From the cell containing the given text, extract its center point as (x, y) coordinate. 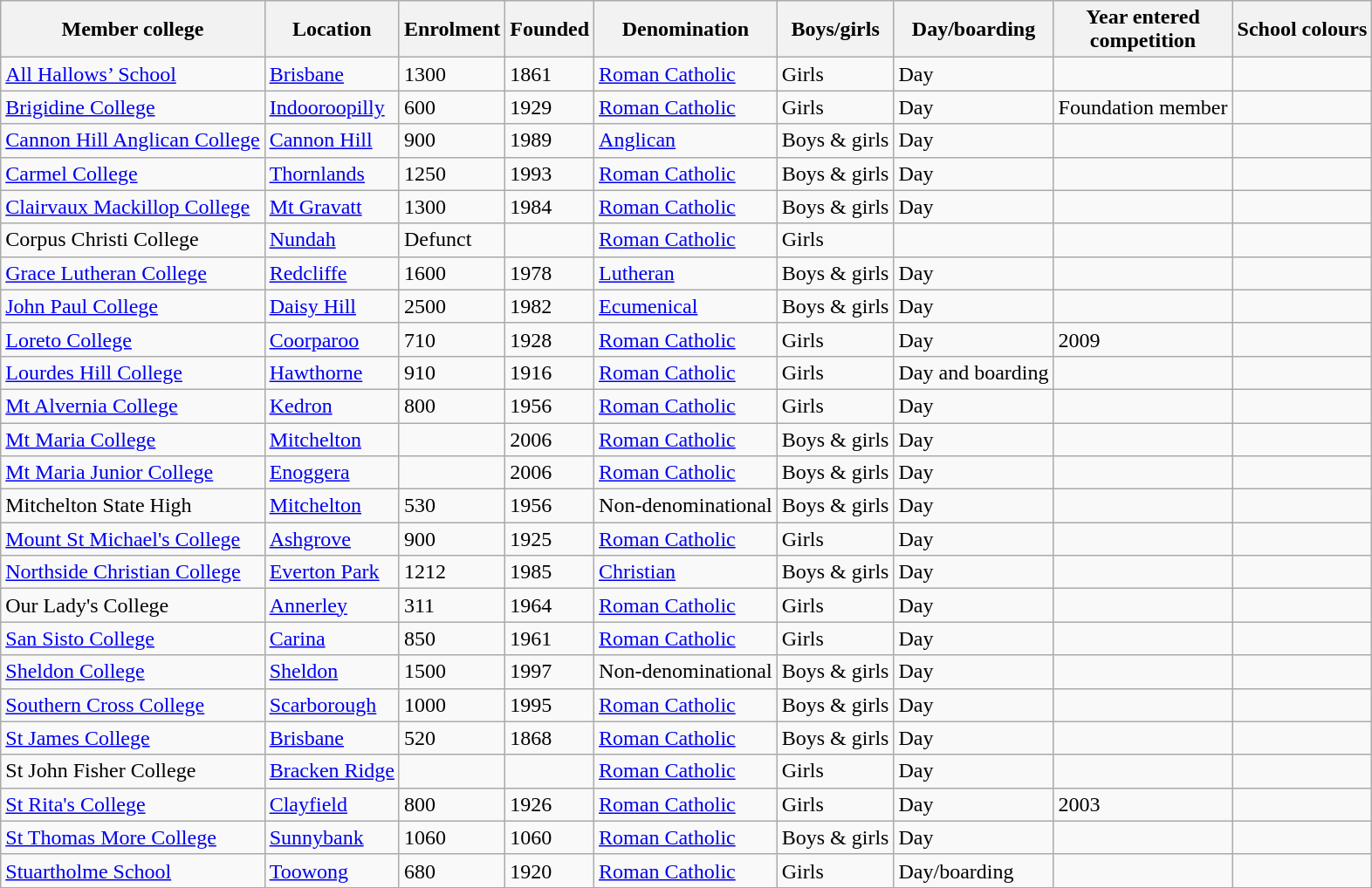
2003 (1143, 804)
1995 (550, 705)
1000 (452, 705)
John Paul College (133, 306)
Kedron (332, 406)
1861 (550, 74)
1250 (452, 174)
Founded (550, 30)
St Rita's College (133, 804)
680 (452, 871)
School colours (1302, 30)
Lutheran (686, 273)
2009 (1143, 339)
2500 (452, 306)
Enrolment (452, 30)
Mt Maria Junior College (133, 473)
1212 (452, 572)
850 (452, 639)
1929 (550, 107)
1868 (550, 738)
Year enteredcompetition (1143, 30)
Corpus Christi College (133, 240)
311 (452, 605)
Thornlands (332, 174)
Our Lady's College (133, 605)
Mt Gravatt (332, 207)
Ecumenical (686, 306)
Mt Alvernia College (133, 406)
Grace Lutheran College (133, 273)
Mt Maria College (133, 439)
1978 (550, 273)
1926 (550, 804)
Brigidine College (133, 107)
1997 (550, 672)
530 (452, 506)
Redcliffe (332, 273)
1925 (550, 539)
Mitchelton State High (133, 506)
Northside Christian College (133, 572)
Daisy Hill (332, 306)
Everton Park (332, 572)
Coorparoo (332, 339)
All Hallows’ School (133, 74)
Sunnybank (332, 837)
Boys/girls (835, 30)
San Sisto College (133, 639)
1964 (550, 605)
Cannon Hill (332, 140)
1916 (550, 372)
Christian (686, 572)
St James College (133, 738)
1993 (550, 174)
Location (332, 30)
Indooroopilly (332, 107)
Nundah (332, 240)
Loreto College (133, 339)
St John Fisher College (133, 771)
Day and boarding (974, 372)
Lourdes Hill College (133, 372)
1982 (550, 306)
Sheldon College (133, 672)
Foundation member (1143, 107)
1500 (452, 672)
Clayfield (332, 804)
Enoggera (332, 473)
520 (452, 738)
1920 (550, 871)
Member college (133, 30)
Hawthorne (332, 372)
Stuartholme School (133, 871)
Ashgrove (332, 539)
Scarborough (332, 705)
Denomination (686, 30)
Defunct (452, 240)
Anglican (686, 140)
600 (452, 107)
1600 (452, 273)
Bracken Ridge (332, 771)
710 (452, 339)
1928 (550, 339)
Toowong (332, 871)
910 (452, 372)
Mount St Michael's College (133, 539)
Southern Cross College (133, 705)
1984 (550, 207)
1961 (550, 639)
Annerley (332, 605)
Sheldon (332, 672)
1985 (550, 572)
Carmel College (133, 174)
Carina (332, 639)
1989 (550, 140)
Clairvaux Mackillop College (133, 207)
St Thomas More College (133, 837)
Cannon Hill Anglican College (133, 140)
